Provide the [x, y] coordinate of the cell's center where the given text is located.  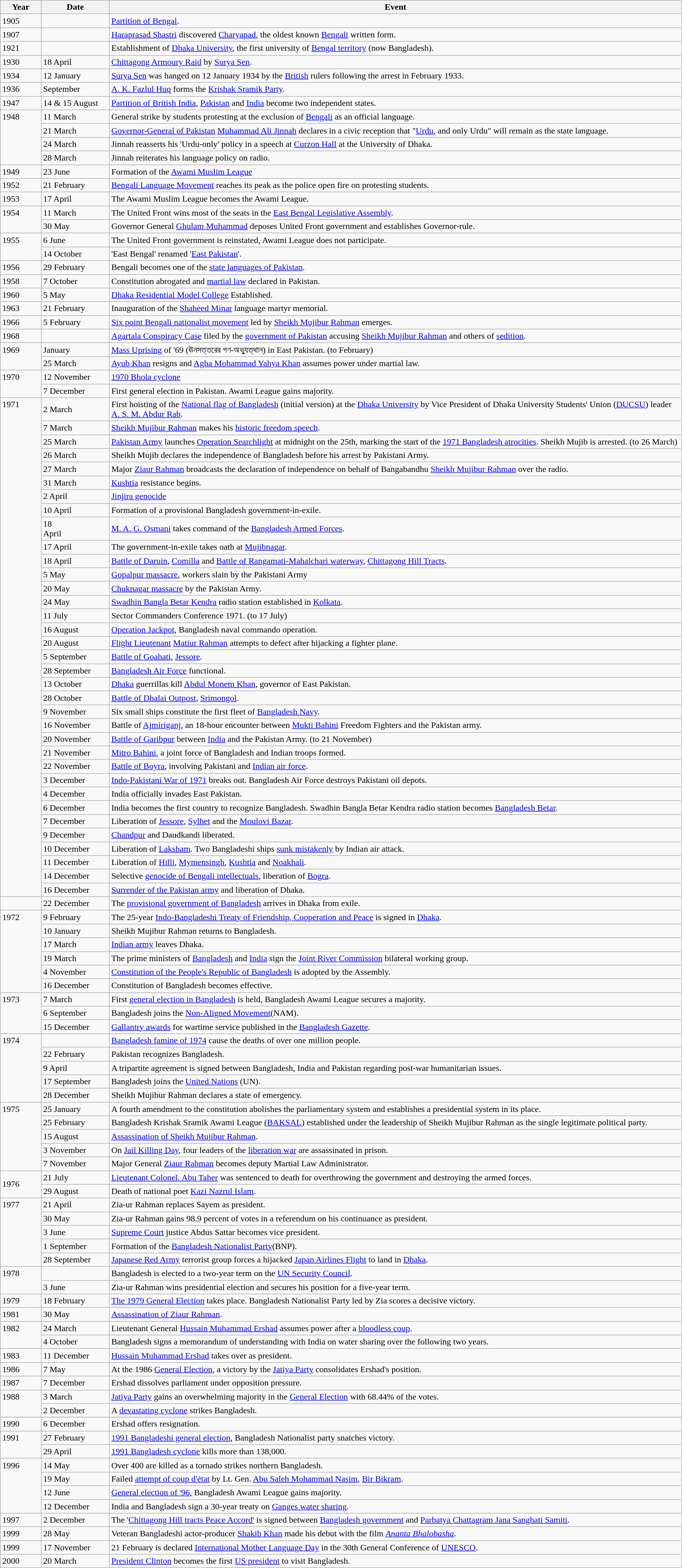
1955 [21, 247]
Sheikh Mujibur Rahman makes his historic freedom speech. [396, 428]
Constitution of Bangladesh becomes effective. [396, 986]
19 March [75, 958]
Event [396, 7]
Major Ziaur Rahman broadcasts the declaration of independence on behalf of Bangabandhu Sheikh Mujibur Rahman over the radio. [396, 469]
1991 Bangladesh cyclone kills more than 138,000. [396, 1451]
21 November [75, 753]
25 February [75, 1123]
Flight Lieutenant Matiur Rahman attempts to defect after hijacking a fighter plane. [396, 643]
9 April [75, 1068]
3 March [75, 1397]
Hussain Muhammad Ershad takes over as president. [396, 1356]
28 May [75, 1534]
Sheikh Mujibur Rahman declares a state of emergency. [396, 1095]
22 February [75, 1054]
16 November [75, 725]
Inauguration of the Shaheed Minar language martyr memorial. [396, 308]
1907 [21, 35]
12 June [75, 1492]
Battle of Dhalai Outpost, Srimongol. [396, 698]
1996 [21, 1486]
1988 [21, 1403]
1982 [21, 1335]
9 November [75, 712]
20 November [75, 739]
2 April [75, 496]
A tripartite agreement is signed between Bangladesh, India and Pakistan regarding post-war humanitarian issues. [396, 1068]
January [75, 350]
1986 [21, 1369]
Ayub Khan resigns and Agha Mohammad Yahya Khan assumes power under martial law. [396, 363]
22 December [75, 904]
20 May [75, 588]
1970 Bhola cyclone [396, 377]
Bangladesh Krishak Sramik Awami League (BAKSAL) established under the leadership of Sheikh Mujibur Rahman as the single legitimate political party. [396, 1123]
The United Front wins most of the seats in the East Bengal Legislative Assembly. [396, 213]
31 March [75, 483]
17 September [75, 1082]
1 September [75, 1246]
Liberation of Hilli, Mymensingh, Kushtia and Noakhali. [396, 862]
1936 [21, 89]
Governor-General of Pakistan Muhammad Ali Jinnah declares in a civic reception that "Urdu, and only Urdu" will remain as the state language. [396, 130]
Gopalpur massacre, workers slain by the Pakistani Army [396, 575]
5 September [75, 657]
4 October [75, 1342]
1978 [21, 1280]
1979 [21, 1301]
1971 [21, 647]
Indian army leaves Dhaka. [396, 945]
Battle of Boyra, involving Pakistani and Indian air force. [396, 766]
Surrender of the Pakistan army and liberation of Dhaka. [396, 890]
1968 [21, 336]
1930 [21, 62]
1953 [21, 199]
Bengali Language Movement reaches its peak as the police open fire on protesting students. [396, 185]
The provisional government of Bangladesh arrives in Dhaka from exile. [396, 904]
First general election in Bangladesh is held, Bangladesh Awami League secures a majority. [396, 999]
Liberation of Jessore, Sylhet and the Moulovi Bazar. [396, 821]
Ershad offers resignation. [396, 1424]
Surya Sen was hanged on 12 January 1934 by the British rulers following the arrest in February 1933. [396, 76]
7 October [75, 281]
28 October [75, 698]
29 April [75, 1451]
1972 [21, 951]
21 April [75, 1205]
Chittagong Armoury Raid by Surya Sen. [396, 62]
Assassination of Sheikh Mujibur Rahman. [396, 1136]
Date [75, 7]
Japanese Red Army terrorist group forces a hijacked Japan Airlines Flight to land in Dhaka. [396, 1260]
18April [75, 528]
The prime ministers of Bangladesh and India sign the Joint River Commission bilateral working group. [396, 958]
Zia-ur Rahman gains 98.9 percent of votes in a referendum on his continuance as president. [396, 1218]
The government-in-exile takes oath at Mujibnagar. [396, 547]
Pakistan recognizes Bangladesh. [396, 1054]
5 February [75, 322]
Kushtia resistance begins. [396, 483]
Haraprasad Shastri discovered Charyapad, the oldest known Bengali written form. [396, 35]
1991 [21, 1445]
Six small ships constitute the first fleet of Bangladesh Navy. [396, 712]
A devastating cyclone strikes Bangladesh. [396, 1410]
Formation of a provisional Bangladesh government-in-exile. [396, 510]
1981 [21, 1315]
A fourth amendment to the constitution abolishes the parliamentary system and establishes a presidential system in its place. [396, 1109]
Jinjira genocide [396, 496]
Veteran Bangladeshi actor-producer Shakib Khan made his debut with the film Ananta Bhalobasha. [396, 1534]
Bangladesh joins the Non-Aligned Movement(NAM). [396, 1013]
Zia-ur Rahman replaces Sayem as president. [396, 1205]
Dhaka guerrillas kill Abdul Monem Khan, governor of East Pakistan. [396, 684]
14 & 15 August [75, 103]
1973 [21, 1013]
Bangladesh joins the United Nations (UN). [396, 1082]
Partition of British India, Pakistan and India become two independent states. [396, 103]
1966 [21, 322]
3 November [75, 1150]
First general election in Pakistan. Awami League gains majority. [396, 391]
Formation of the Bangladesh Nationalist Party(BNP). [396, 1246]
11 July [75, 616]
Battle of Daruin, Comilla and Battle of Rangamati-Mahalchari waterway, Chittagong Hill Tracts. [396, 561]
Dhaka Residential Model College Established. [396, 295]
15 August [75, 1136]
Battle of Garibpur between India and the Pakistan Army. (to 21 November) [396, 739]
1954 [21, 220]
Establishment of Dhaka University, the first university of Bengal territory (now Bangladesh). [396, 48]
President Clinton becomes the first US president to visit Bangladesh. [396, 1561]
Jinnah reiterates his language policy on radio. [396, 158]
Battle of Goahati, Jessore. [396, 657]
1905 [21, 21]
Agartala Conspiracy Case filed by the government of Pakistan accusing Sheikh Mujibur Rahman and others of sedition. [396, 336]
13 October [75, 684]
20 March [75, 1561]
6 September [75, 1013]
1976 [21, 1184]
1921 [21, 48]
Death of national poet Kazi Nazrul Islam. [396, 1191]
1975 [21, 1136]
21 July [75, 1177]
Partition of Bengal. [396, 21]
28 March [75, 158]
15 December [75, 1027]
1947 [21, 103]
29 August [75, 1191]
27 March [75, 469]
1958 [21, 281]
27 February [75, 1438]
'East Bengal' renamed 'East Pakistan'. [396, 254]
Failed attempt of coup d'état by Lt. Gen. Abu Saleh Mohammad Nasim, Bir Bikram. [396, 1479]
Chandpur and Daudkandi liberated. [396, 835]
10 April [75, 510]
1970 [21, 384]
16 August [75, 630]
9 February [75, 917]
1949 [21, 172]
26 March [75, 455]
Operation Jackpot, Bangladesh naval commando operation. [396, 630]
Battle of Ajmiriganj, an 18‑hour encounter between Mukti Bahini Freedom Fighters and the Pakistan army. [396, 725]
7 May [75, 1369]
28 December [75, 1095]
Year [21, 7]
12 January [75, 76]
Sector Commanders Conference 1971. (to 17 July) [396, 616]
10 December [75, 848]
India and Bangladesh sign a 30-year treaty on Ganges water sharing. [396, 1506]
General strike by students protesting at the exclusion of Bengali as an official language. [396, 117]
Indo-Pakistani War of 1971 breaks out. Bangladesh Air Force destroys Pakistani oil depots. [396, 780]
23 June [75, 172]
18 February [75, 1301]
4 December [75, 794]
14 May [75, 1465]
1963 [21, 308]
Gallantry awards for wartime service published in the Bangladesh Gazette. [396, 1027]
Bangladesh is elected to a two-year term on the UN Security Council. [396, 1273]
Lieutenant General Hussain Muhammad Ershad assumes power after a bloodless coup. [396, 1328]
India officially invades East Pakistan. [396, 794]
12 December [75, 1506]
The 25-year Indo-Bangladeshi Treaty of Friendship, Cooperation and Peace is signed in Dhaka. [396, 917]
25 January [75, 1109]
Selective genocide of Bengali intellectuals, liberation of Bogra. [396, 876]
1974 [21, 1068]
Swadhin Bangla Betar Kendra radio station established in Kolkata. [396, 602]
Supreme Court justice Abdus Sattar becomes vice president. [396, 1232]
September [75, 89]
On Jail Killing Day, four leaders of the liberation war are assassinated in prison. [396, 1150]
Jinnah reasserts his 'Urdu-only' policy in a speech at Curzon Hall at the University of Dhaka. [396, 144]
14 October [75, 254]
Bangladesh famine of 1974 cause the deaths of over one million people. [396, 1040]
Bangladesh signs a memorandum of understanding with India on water sharing over the following two years. [396, 1342]
Mitro Bahini, a joint force of Bangladesh and Indian troops formed. [396, 753]
1969 [21, 356]
The 'Chittagong Hill tracts Peace Accord' is signed between Bangladesh government and Parbatya Chattagram Jana Sanghati Samiti. [396, 1520]
Liberation of Laksham. Two Bangladeshi ships sunk mistakenly by Indian air attack. [396, 848]
1934 [21, 76]
Sheikh Mujibur Rahman returns to Bangladesh. [396, 931]
1983 [21, 1356]
1948 [21, 137]
21 March [75, 130]
21 February is declared International Mother Language Day in the 30th General Conference of UNESCO. [396, 1547]
6 June [75, 240]
17 March [75, 945]
Mass Uprising of '69 (ঊনসত্তরের গণ-অভ্যুত্থান) in East Pakistan. (to February) [396, 350]
10 January [75, 931]
22 November [75, 766]
Ershad dissolves parliament under opposition pressure. [396, 1383]
Formation of the Awami Muslim League [396, 172]
Constitution of the People's Republic of Bangladesh is adopted by the Assembly. [396, 972]
Sheikh Mujib declares the independence of Bangladesh before his arrest by Pakistani Army. [396, 455]
At the 1986 General Election, a victory by the Jatiya Party consolidates Ershad's position. [396, 1369]
9 December [75, 835]
12 November [75, 377]
Bengali becomes one of the state languages of Pakistan. [396, 267]
Chuknagar massacre by the Pakistan Army. [396, 588]
1977 [21, 1232]
24 May [75, 602]
A. K. Fazlul Huq forms the Krishak Sramik Party. [396, 89]
3 December [75, 780]
17 November [75, 1547]
Governor General Ghulam Muhammad deposes United Front government and establishes Governor-rule. [396, 226]
The United Front government is reinstated, Awami League does not participate. [396, 240]
Jatiya Party gains an overwhelming majority in the General Election with 68.44% of the votes. [396, 1397]
Bangladesh Air Force functional. [396, 671]
1987 [21, 1383]
General election of '96, Bangladesh Awami League gains majority. [396, 1492]
India becomes the first country to recognize Bangladesh. Swadhin Bangla Betar Kendra radio station becomes Bangladesh Betar. [396, 807]
Zia-ur Rahman wins presidential election and secures his position for a five-year term. [396, 1287]
Over 400 are killed as a tornado strikes northern Bangladesh. [396, 1465]
1956 [21, 267]
1991 Bangladeshi general election, Bangladesh Nationalist party snatches victory. [396, 1438]
Lieutenant Colonel. Abu Taher was sentenced to death for overthrowing the government and destroying the armed forces. [396, 1177]
M. A. G. Osmani takes command of the Bangladesh Armed Forces. [396, 528]
2 March [75, 410]
1960 [21, 295]
4 November [75, 972]
Constitution abrogated and martial law declared in Pakistan. [396, 281]
Six point Bengali nationalist movement led by Sheikh Mujibur Rahman emerges. [396, 322]
14 December [75, 876]
7 November [75, 1164]
1997 [21, 1520]
The Awami Muslim League becomes the Awami League. [396, 199]
29 February [75, 267]
1952 [21, 185]
Major General Ziaur Rahman becomes deputy Martial Law Administrator. [396, 1164]
The 1979 General Election takes place. Bangladesh Nationalist Party led by Zia scores a decisive victory. [396, 1301]
19 May [75, 1479]
2000 [21, 1561]
20 August [75, 643]
1990 [21, 1424]
Assassination of Ziaur Rahman. [396, 1315]
